Return [x, y] of the center of cell containing provided text 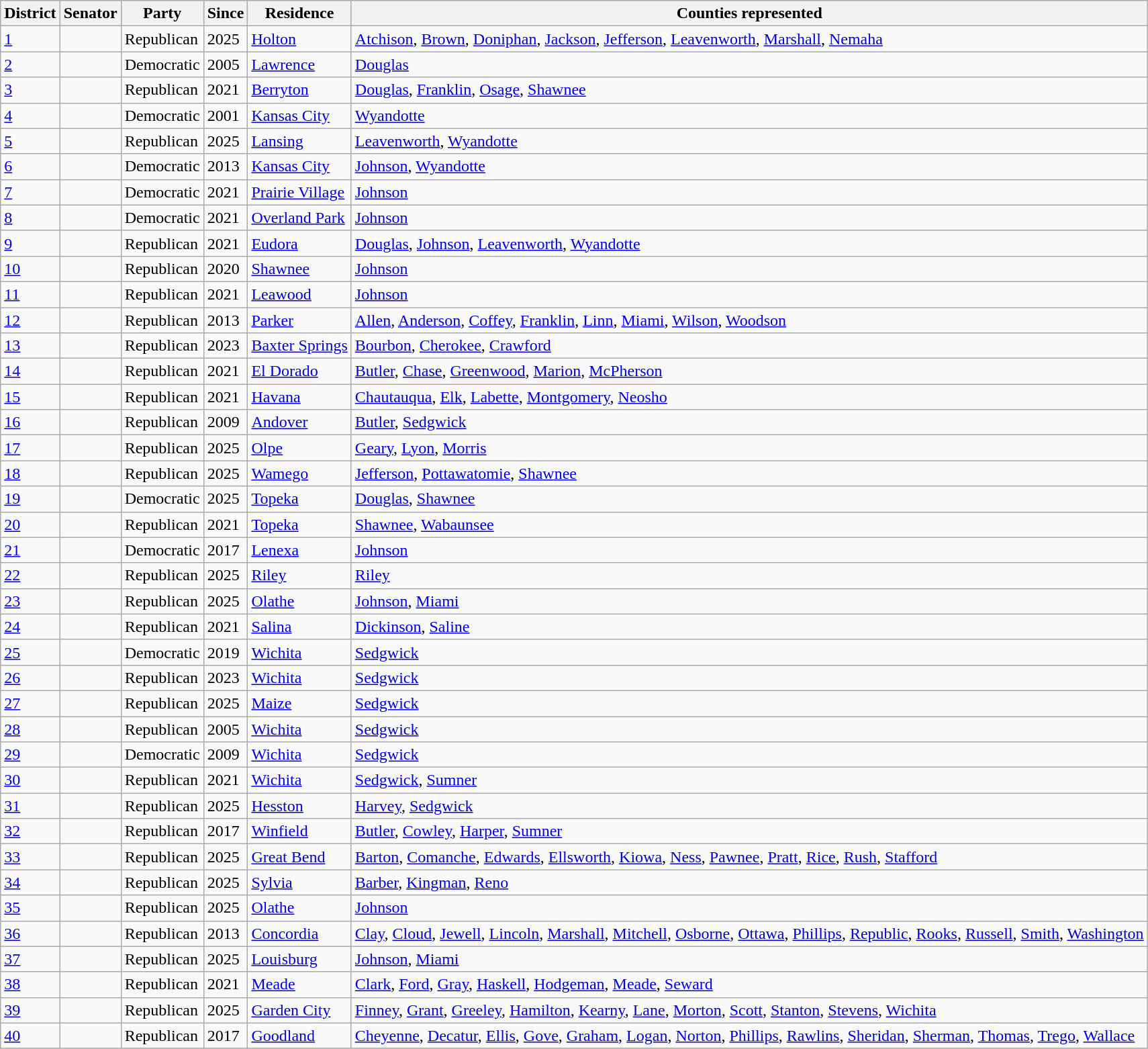
2001 [226, 116]
Havana [299, 397]
Berryton [299, 90]
Clay, Cloud, Jewell, Lincoln, Marshall, Mitchell, Osborne, Ottawa, Phillips, Republic, Rooks, Russell, Smith, Washington [749, 933]
31 [30, 806]
16 [30, 422]
2 [30, 64]
Senator [90, 13]
4 [30, 116]
38 [30, 985]
Geary, Lyon, Morris [749, 448]
27 [30, 703]
Leavenworth, Wyandotte [749, 141]
22 [30, 576]
Butler, Chase, Greenwood, Marion, McPherson [749, 371]
Douglas, Shawnee [749, 499]
37 [30, 959]
Eudora [299, 243]
Douglas, Johnson, Leavenworth, Wyandotte [749, 243]
Atchison, Brown, Doniphan, Jackson, Jefferson, Leavenworth, Marshall, Nemaha [749, 39]
Counties represented [749, 13]
Barber, Kingman, Reno [749, 882]
8 [30, 218]
Residence [299, 13]
23 [30, 601]
Meade [299, 985]
Lenexa [299, 550]
3 [30, 90]
Wyandotte [749, 116]
Great Bend [299, 857]
District [30, 13]
Lawrence [299, 64]
El Dorado [299, 371]
40 [30, 1036]
32 [30, 831]
Parker [299, 320]
11 [30, 294]
39 [30, 1010]
15 [30, 397]
34 [30, 882]
Chautauqua, Elk, Labette, Montgomery, Neosho [749, 397]
Goodland [299, 1036]
Shawnee, Wabaunsee [749, 524]
29 [30, 755]
Dickinson, Saline [749, 627]
10 [30, 269]
9 [30, 243]
Harvey, Sedgwick [749, 806]
Butler, Cowley, Harper, Sumner [749, 831]
33 [30, 857]
Olpe [299, 448]
Prairie Village [299, 192]
13 [30, 346]
6 [30, 167]
Leawood [299, 294]
Clark, Ford, Gray, Haskell, Hodgeman, Meade, Seward [749, 985]
26 [30, 678]
17 [30, 448]
Louisburg [299, 959]
Baxter Springs [299, 346]
1 [30, 39]
18 [30, 473]
Cheyenne, Decatur, Ellis, Gove, Graham, Logan, Norton, Phillips, Rawlins, Sheridan, Sherman, Thomas, Trego, Wallace [749, 1036]
Butler, Sedgwick [749, 422]
30 [30, 780]
Wamego [299, 473]
Finney, Grant, Greeley, Hamilton, Kearny, Lane, Morton, Scott, Stanton, Stevens, Wichita [749, 1010]
Winfield [299, 831]
7 [30, 192]
Salina [299, 627]
Sylvia [299, 882]
Jefferson, Pottawatomie, Shawnee [749, 473]
Johnson, Wyandotte [749, 167]
Since [226, 13]
2020 [226, 269]
5 [30, 141]
12 [30, 320]
Barton, Comanche, Edwards, Ellsworth, Kiowa, Ness, Pawnee, Pratt, Rice, Rush, Stafford [749, 857]
Maize [299, 703]
Party [162, 13]
35 [30, 908]
36 [30, 933]
21 [30, 550]
Hesston [299, 806]
Andover [299, 422]
20 [30, 524]
2019 [226, 652]
Concordia [299, 933]
Bourbon, Cherokee, Crawford [749, 346]
Sedgwick, Sumner [749, 780]
Shawnee [299, 269]
Lansing [299, 141]
Allen, Anderson, Coffey, Franklin, Linn, Miami, Wilson, Woodson [749, 320]
19 [30, 499]
Douglas [749, 64]
Douglas, Franklin, Osage, Shawnee [749, 90]
Holton [299, 39]
25 [30, 652]
Overland Park [299, 218]
24 [30, 627]
Garden City [299, 1010]
14 [30, 371]
28 [30, 729]
